Pinpoint the cell where the given text exists, returning its (x, y) midpoint coordinate. 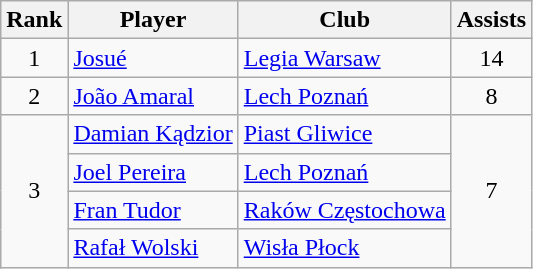
Assists (491, 20)
Legia Warsaw (344, 58)
14 (491, 58)
Piast Gliwice (344, 134)
2 (34, 96)
7 (491, 191)
Fran Tudor (153, 210)
Player (153, 20)
1 (34, 58)
Rafał Wolski (153, 248)
Rank (34, 20)
3 (34, 191)
Damian Kądzior (153, 134)
8 (491, 96)
Club (344, 20)
Wisła Płock (344, 248)
Raków Częstochowa (344, 210)
João Amaral (153, 96)
Josué (153, 58)
Joel Pereira (153, 172)
